Locate the cell with the specified text and output its [x, y] center coordinate. 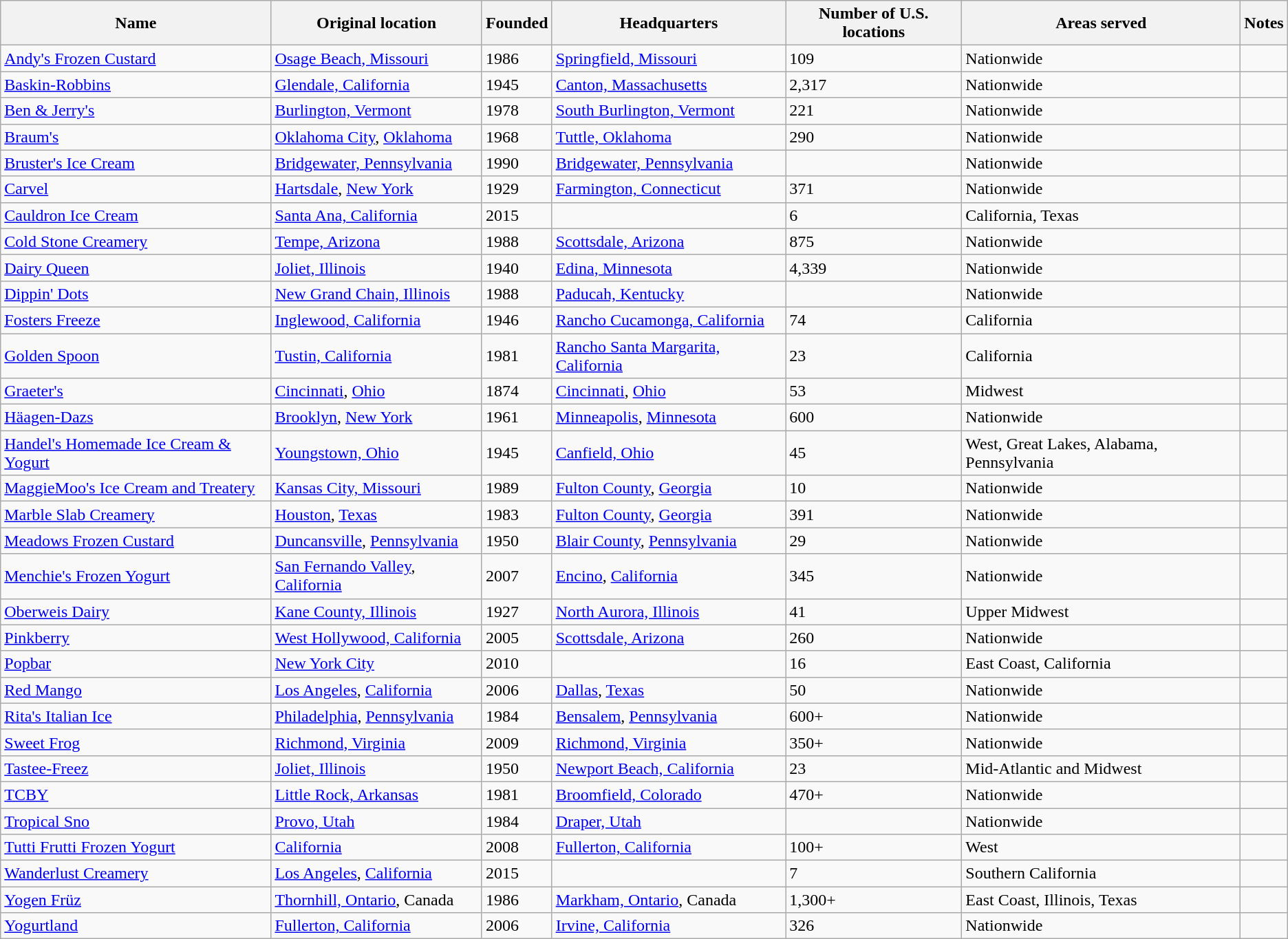
Number of U.S. locations [874, 23]
10 [874, 488]
Yogen Früz [136, 900]
Bensalem, Pennsylvania [669, 716]
Carvel [136, 189]
Duncansville, Pennsylvania [376, 541]
Häagen-Dazs [136, 418]
875 [874, 241]
600 [874, 418]
Meadows Frozen Custard [136, 541]
Handel's Homemade Ice Cream & Yogurt [136, 453]
West Hollywood, California [376, 638]
Kansas City, Missouri [376, 488]
1874 [517, 391]
Bruster's Ice Cream [136, 163]
1927 [517, 612]
East Coast, Illinois, Texas [1101, 900]
Hartsdale, New York [376, 189]
Houston, Texas [376, 515]
Minneapolis, Minnesota [669, 418]
1946 [517, 320]
53 [874, 391]
West, Great Lakes, Alabama, Pennsylvania [1101, 453]
Sweet Frog [136, 742]
San Fernando Valley, California [376, 576]
221 [874, 111]
Little Rock, Arkansas [376, 795]
Golden Spoon [136, 355]
Cauldron Ice Cream [136, 215]
2,317 [874, 85]
16 [874, 664]
Springfield, Missouri [669, 58]
Philadelphia, Pennsylvania [376, 716]
Farmington, Connecticut [669, 189]
1989 [517, 488]
New York City [376, 664]
Tustin, California [376, 355]
391 [874, 515]
Draper, Utah [669, 821]
Southern California [1101, 874]
1961 [517, 418]
Rita's Italian Ice [136, 716]
Tastee-Freez [136, 768]
Headquarters [669, 23]
Provo, Utah [376, 821]
New Grand Chain, Illinois [376, 294]
1968 [517, 137]
Broomfield, Colorado [669, 795]
Notes [1264, 23]
Tuttle, Oklahoma [669, 137]
7 [874, 874]
MaggieMoo's Ice Cream and Treatery [136, 488]
41 [874, 612]
North Aurora, Illinois [669, 612]
California, Texas [1101, 215]
Upper Midwest [1101, 612]
Yogurtland [136, 926]
Graeter's [136, 391]
1978 [517, 111]
Popbar [136, 664]
345 [874, 576]
1,300+ [874, 900]
371 [874, 189]
600+ [874, 716]
2008 [517, 848]
Rancho Santa Margarita, California [669, 355]
Edina, Minnesota [669, 268]
Oklahoma City, Oklahoma [376, 137]
Markham, Ontario, Canada [669, 900]
Tutti Frutti Frozen Yogurt [136, 848]
Dippin' Dots [136, 294]
290 [874, 137]
2005 [517, 638]
Baskin-Robbins [136, 85]
Wanderlust Creamery [136, 874]
East Coast, California [1101, 664]
Glendale, California [376, 85]
Blair County, Pennsylvania [669, 541]
Brooklyn, New York [376, 418]
Mid-Atlantic and Midwest [1101, 768]
Ben & Jerry's [136, 111]
74 [874, 320]
Midwest [1101, 391]
Tempe, Arizona [376, 241]
Red Mango [136, 690]
1940 [517, 268]
Newport Beach, California [669, 768]
Marble Slab Creamery [136, 515]
326 [874, 926]
350+ [874, 742]
Santa Ana, California [376, 215]
Areas served [1101, 23]
Inglewood, California [376, 320]
1983 [517, 515]
45 [874, 453]
470+ [874, 795]
Youngstown, Ohio [376, 453]
Rancho Cucamonga, California [669, 320]
Dallas, Texas [669, 690]
Pinkberry [136, 638]
South Burlington, Vermont [669, 111]
100+ [874, 848]
2009 [517, 742]
Fosters Freeze [136, 320]
Oberweis Dairy [136, 612]
TCBY [136, 795]
Menchie's Frozen Yogurt [136, 576]
Original location [376, 23]
Paducah, Kentucky [669, 294]
Tropical Sno [136, 821]
2010 [517, 664]
West [1101, 848]
260 [874, 638]
Thornhill, Ontario, Canada [376, 900]
6 [874, 215]
Canton, Massachusetts [669, 85]
Kane County, Illinois [376, 612]
Irvine, California [669, 926]
Osage Beach, Missouri [376, 58]
Encino, California [669, 576]
Canfield, Ohio [669, 453]
29 [874, 541]
2007 [517, 576]
Burlington, Vermont [376, 111]
Name [136, 23]
Dairy Queen [136, 268]
109 [874, 58]
Founded [517, 23]
1929 [517, 189]
4,339 [874, 268]
Braum's [136, 137]
Andy's Frozen Custard [136, 58]
Cold Stone Creamery [136, 241]
50 [874, 690]
1990 [517, 163]
